Pinpoint the cell where the given text exists, returning its [X, Y] midpoint coordinate. 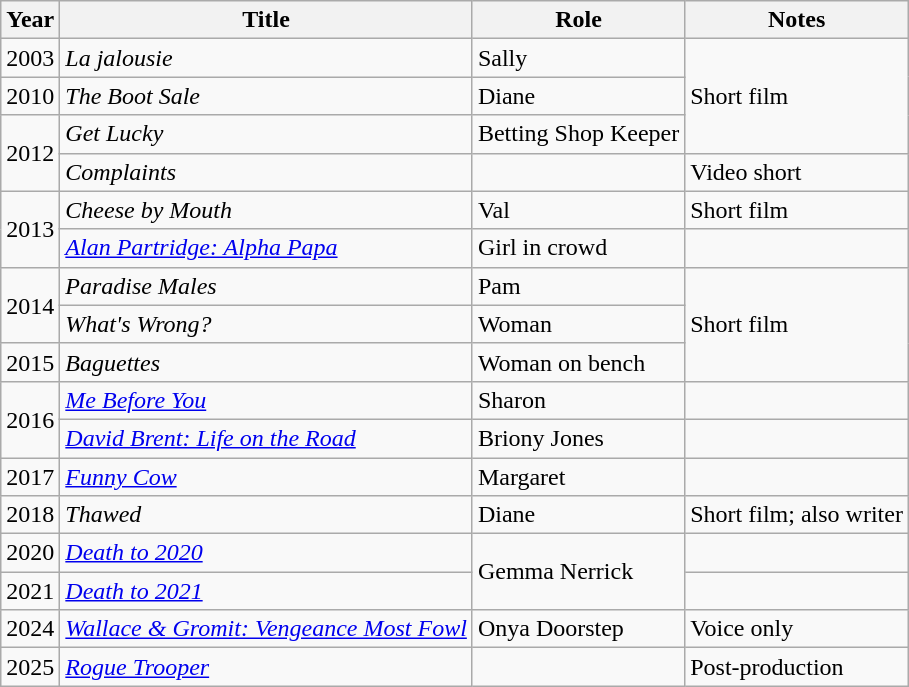
2020 [30, 553]
Get Lucky [266, 134]
Gemma Nerrick [578, 572]
Voice only [797, 629]
2003 [30, 58]
David Brent: Life on the Road [266, 438]
Baguettes [266, 362]
Death to 2021 [266, 591]
The Boot Sale [266, 96]
Rogue Trooper [266, 667]
Val [578, 210]
Wallace & Gromit: Vengeance Most Fowl [266, 629]
Onya Doorstep [578, 629]
Death to 2020 [266, 553]
Me Before You [266, 400]
2018 [30, 515]
Thawed [266, 515]
2025 [30, 667]
Funny Cow [266, 477]
Cheese by Mouth [266, 210]
2010 [30, 96]
2015 [30, 362]
Role [578, 20]
Paradise Males [266, 286]
What's Wrong? [266, 324]
Title [266, 20]
Post-production [797, 667]
Pam [578, 286]
Margaret [578, 477]
Sally [578, 58]
Year [30, 20]
2013 [30, 229]
2021 [30, 591]
Betting Shop Keeper [578, 134]
Sharon [578, 400]
2014 [30, 305]
Woman on bench [578, 362]
Briony Jones [578, 438]
La jalousie [266, 58]
2016 [30, 419]
Complaints [266, 172]
Alan Partridge: Alpha Papa [266, 248]
Notes [797, 20]
2017 [30, 477]
Girl in crowd [578, 248]
Video short [797, 172]
2024 [30, 629]
2012 [30, 153]
Woman [578, 324]
Short film; also writer [797, 515]
